Return (X, Y) of the center of cell containing provided text 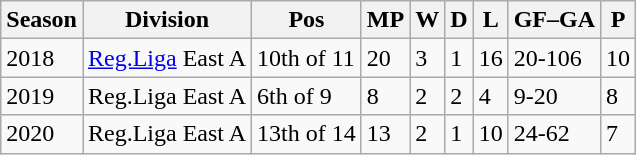
Division (166, 20)
D (459, 20)
2018 (42, 58)
13th of 14 (307, 134)
6th of 9 (307, 96)
Season (42, 20)
2020 (42, 134)
24-62 (554, 134)
Pos (307, 20)
20-106 (554, 58)
9-20 (554, 96)
W (428, 20)
7 (618, 134)
P (618, 20)
13 (385, 134)
3 (428, 58)
4 (490, 96)
L (490, 20)
20 (385, 58)
MP (385, 20)
2019 (42, 96)
10th of 11 (307, 58)
GF–GA (554, 20)
16 (490, 58)
